For the text-containing cell, return its midpoint in (x, y) coordinate format. 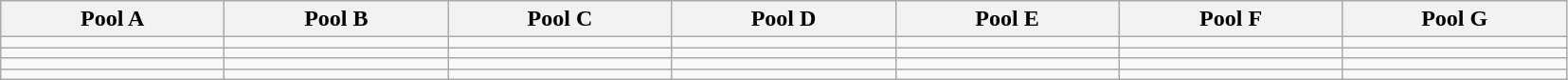
Pool G (1454, 19)
Pool A (113, 19)
Pool C (560, 19)
Pool E (1007, 19)
Pool B (336, 19)
Pool F (1231, 19)
Pool D (784, 19)
